Identify which cell holds the provided text, then report its [X, Y] central coordinate. 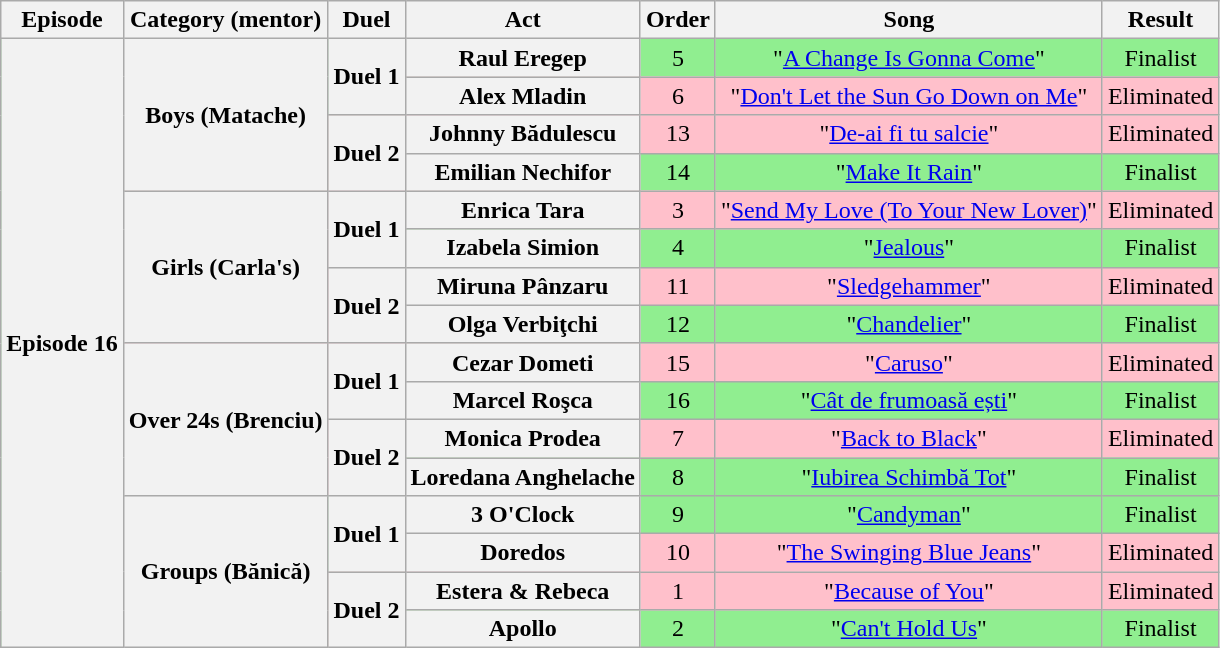
Doredos [522, 553]
10 [678, 553]
5 [678, 58]
3 [678, 210]
3 O'Clock [522, 515]
Emilian Nechifor [522, 172]
"Because of You" [908, 591]
8 [678, 477]
"Make It Rain" [908, 172]
6 [678, 96]
"Iubirea Schimbă Tot" [908, 477]
Loredana Anghelache [522, 477]
14 [678, 172]
Estera & Rebeca [522, 591]
Boys (Matache) [226, 115]
15 [678, 362]
Order [678, 20]
Johnny Bădulescu [522, 134]
2 [678, 629]
9 [678, 515]
Marcel Roşca [522, 400]
Miruna Pânzaru [522, 286]
"Caruso" [908, 362]
"De-ai fi tu salcie" [908, 134]
Over 24s (Brenciu) [226, 419]
Girls (Carla's) [226, 267]
"Send My Love (To Your New Lover)" [908, 210]
Groups (Bănică) [226, 572]
12 [678, 324]
Category (mentor) [226, 20]
Episode 16 [62, 344]
4 [678, 248]
Izabela Simion [522, 248]
"The Swinging Blue Jeans" [908, 553]
11 [678, 286]
"Don't Let the Sun Go Down on Me" [908, 96]
"Sledgehammer" [908, 286]
Apollo [522, 629]
16 [678, 400]
Episode [62, 20]
Song [908, 20]
"Back to Black" [908, 438]
Monica Prodea [522, 438]
Enrica Tara [522, 210]
"Chandelier" [908, 324]
Alex Mladin [522, 96]
7 [678, 438]
Act [522, 20]
"Candyman" [908, 515]
"Can't Hold Us" [908, 629]
Result [1160, 20]
"Jealous" [908, 248]
Duel [366, 20]
Raul Eregep [522, 58]
"Cât de frumoasă ești" [908, 400]
Cezar Dometi [522, 362]
"A Change Is Gonna Come" [908, 58]
13 [678, 134]
1 [678, 591]
Olga Verbiţchi [522, 324]
